Detect which cell encompasses the target text, then output its [X, Y] center coordinate. 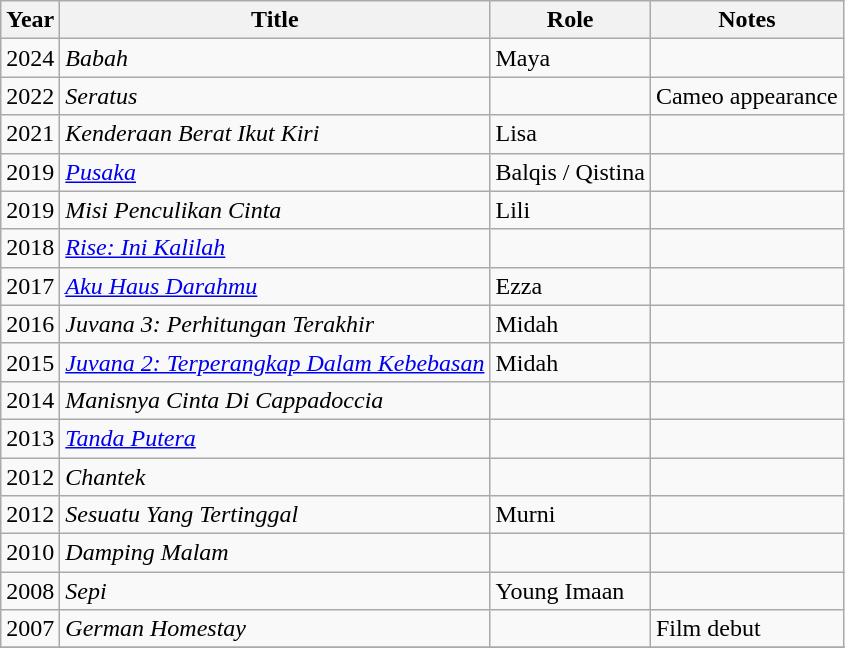
2007 [30, 629]
Chantek [275, 477]
2021 [30, 134]
Pusaka [275, 172]
Sesuatu Yang Tertinggal [275, 515]
2016 [30, 324]
Title [275, 20]
2010 [30, 553]
Babah [275, 58]
Seratus [275, 96]
Aku Haus Darahmu [275, 286]
Juvana 2: Terperangkap Dalam Kebebasan [275, 362]
Notes [746, 20]
2008 [30, 591]
Kenderaan Berat Ikut Kiri [275, 134]
German Homestay [275, 629]
Year [30, 20]
Sepi [275, 591]
2024 [30, 58]
2022 [30, 96]
Ezza [570, 286]
Maya [570, 58]
Cameo appearance [746, 96]
Young Imaan [570, 591]
Damping Malam [275, 553]
Rise: Ini Kalilah [275, 248]
Misi Penculikan Cinta [275, 210]
Film debut [746, 629]
Murni [570, 515]
Manisnya Cinta Di Cappadoccia [275, 400]
Role [570, 20]
Juvana 3: Perhitungan Terakhir [275, 324]
Tanda Putera [275, 438]
2014 [30, 400]
2018 [30, 248]
Balqis / Qistina [570, 172]
Lili [570, 210]
2015 [30, 362]
2013 [30, 438]
2017 [30, 286]
Lisa [570, 134]
